Detect which cell encompasses the target text, then output its [x, y] center coordinate. 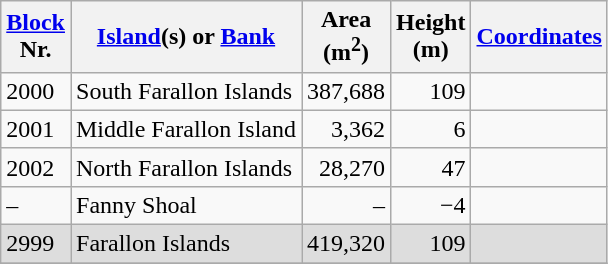
Area(m2) [346, 37]
Fanny Shoal [186, 205]
South Farallon Islands [186, 91]
Island(s) or Bank [186, 37]
387,688 [346, 91]
2001 [36, 129]
2000 [36, 91]
Farallon Islands [186, 244]
6 [431, 129]
419,320 [346, 244]
Coordinates [539, 37]
3,362 [346, 129]
North Farallon Islands [186, 167]
BlockNr. [36, 37]
Height(m) [431, 37]
28,270 [346, 167]
Middle Farallon Island [186, 129]
47 [431, 167]
−4 [431, 205]
2999 [36, 244]
2002 [36, 167]
